Scan for the cell matching the given text and deliver its [x, y] coordinate at center. 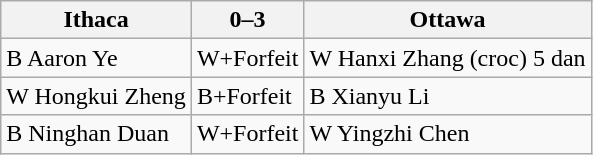
W Hanxi Zhang (croc) 5 dan [448, 58]
W Hongkui Zheng [96, 96]
B Xianyu Li [448, 96]
B Aaron Ye [96, 58]
B+Forfeit [248, 96]
Ottawa [448, 20]
Ithaca [96, 20]
W Yingzhi Chen [448, 134]
B Ninghan Duan [96, 134]
0–3 [248, 20]
